Scan for the cell matching the given text and deliver its (X, Y) coordinate at center. 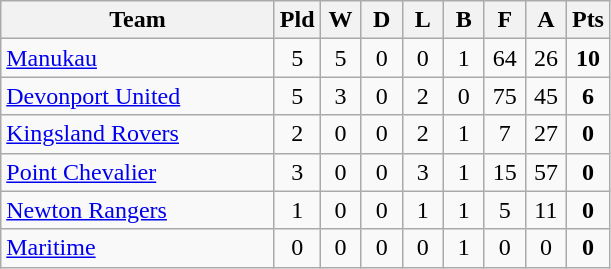
Pld (297, 20)
A (546, 20)
15 (504, 172)
45 (546, 96)
Newton Rangers (138, 210)
Team (138, 20)
Kingsland Rovers (138, 134)
6 (588, 96)
F (504, 20)
B (464, 20)
W (340, 20)
Devonport United (138, 96)
Point Chevalier (138, 172)
27 (546, 134)
L (422, 20)
26 (546, 58)
64 (504, 58)
Maritime (138, 248)
7 (504, 134)
10 (588, 58)
Manukau (138, 58)
D (382, 20)
Pts (588, 20)
75 (504, 96)
57 (546, 172)
11 (546, 210)
